Provide the (x, y) coordinate of the cell's center where the given text is located.  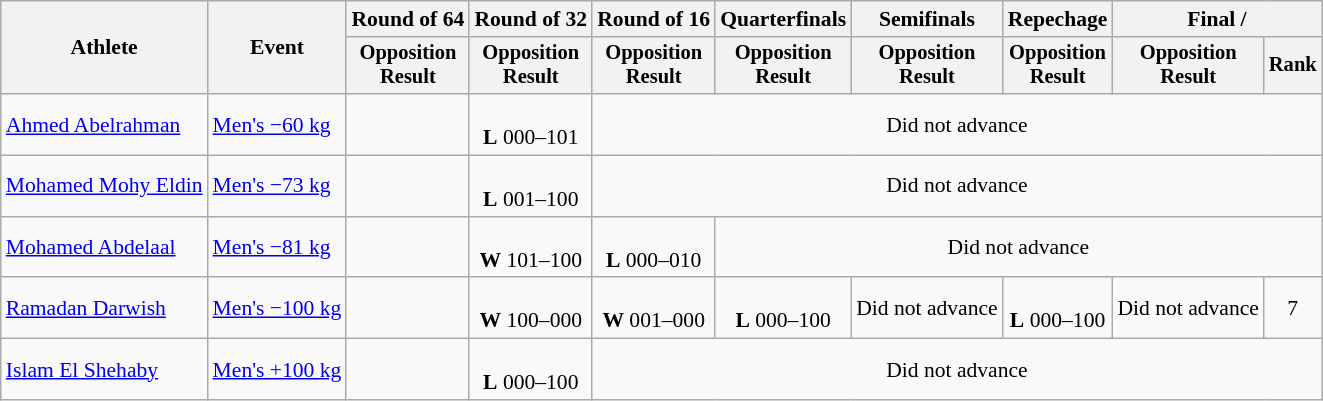
Quarterfinals (783, 19)
Repechage (1058, 19)
Ahmed Abelrahman (104, 124)
W 101–100 (530, 248)
L 000–101 (530, 124)
Islam El Shehaby (104, 370)
W 001–000 (654, 308)
Mohamed Abdelaal (104, 248)
Men's −81 kg (278, 248)
Round of 16 (654, 19)
7 (1293, 308)
Athlete (104, 48)
Round of 64 (408, 19)
Mohamed Mohy Eldin (104, 186)
Rank (1293, 66)
L 001–100 (530, 186)
Men's −60 kg (278, 124)
L 000–010 (654, 248)
Men's −73 kg (278, 186)
Semifinals (927, 19)
Event (278, 48)
Ramadan Darwish (104, 308)
Round of 32 (530, 19)
Final / (1216, 19)
Men's +100 kg (278, 370)
Men's −100 kg (278, 308)
W 100–000 (530, 308)
